From the cell containing the given text, extract its center point as (x, y) coordinate. 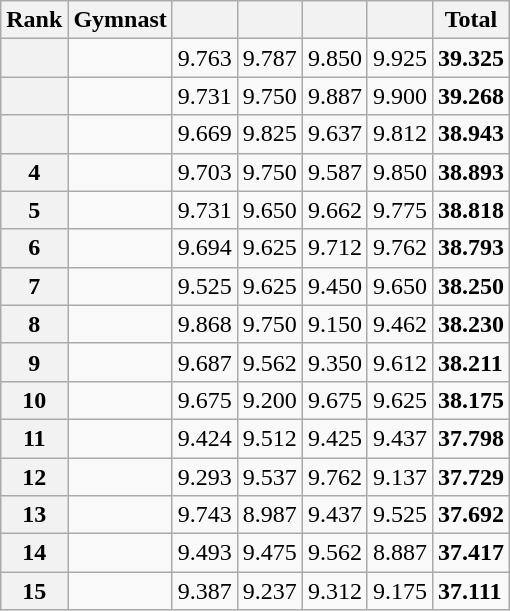
9.237 (270, 591)
38.175 (472, 400)
9.137 (400, 477)
9.868 (204, 324)
38.793 (472, 248)
37.692 (472, 515)
38.943 (472, 134)
9.587 (334, 172)
9.493 (204, 553)
9.775 (400, 210)
9.712 (334, 248)
9.462 (400, 324)
9.787 (270, 58)
38.893 (472, 172)
37.111 (472, 591)
Rank (34, 20)
9.312 (334, 591)
9.743 (204, 515)
9.669 (204, 134)
8 (34, 324)
Total (472, 20)
13 (34, 515)
9.537 (270, 477)
38.818 (472, 210)
37.417 (472, 553)
9.387 (204, 591)
8.887 (400, 553)
9.825 (270, 134)
9.512 (270, 438)
9 (34, 362)
4 (34, 172)
9.475 (270, 553)
9.150 (334, 324)
9.694 (204, 248)
9.424 (204, 438)
9.350 (334, 362)
14 (34, 553)
15 (34, 591)
9.612 (400, 362)
10 (34, 400)
5 (34, 210)
9.425 (334, 438)
9.925 (400, 58)
9.450 (334, 286)
39.325 (472, 58)
9.687 (204, 362)
39.268 (472, 96)
37.798 (472, 438)
9.812 (400, 134)
9.175 (400, 591)
37.729 (472, 477)
8.987 (270, 515)
38.211 (472, 362)
9.200 (270, 400)
9.887 (334, 96)
11 (34, 438)
6 (34, 248)
9.637 (334, 134)
38.250 (472, 286)
9.703 (204, 172)
38.230 (472, 324)
Gymnast (120, 20)
12 (34, 477)
7 (34, 286)
9.662 (334, 210)
9.900 (400, 96)
9.293 (204, 477)
9.763 (204, 58)
